Capture the cell that displays the provided text and extract its (X, Y) central coordinate. 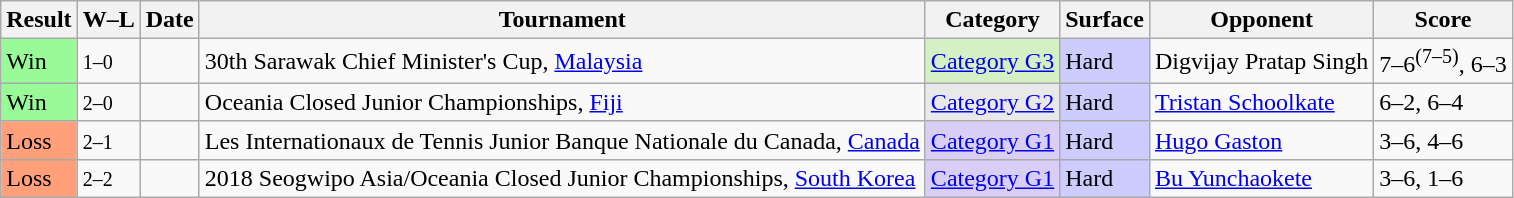
Digvijay Pratap Singh (1261, 62)
Tristan Schoolkate (1261, 102)
2–1 (108, 140)
30th Sarawak Chief Minister's Cup, Malaysia (562, 62)
W–L (108, 20)
Score (1443, 20)
Category G2 (992, 102)
Date (170, 20)
Result (39, 20)
Category G3 (992, 62)
2–0 (108, 102)
2018 Seogwipo Asia/Oceania Closed Junior Championships, South Korea (562, 178)
Oceania Closed Junior Championships, Fiji (562, 102)
Surface (1105, 20)
2–2 (108, 178)
3–6, 4–6 (1443, 140)
7–6(7–5), 6–3 (1443, 62)
Opponent (1261, 20)
1–0 (108, 62)
Hugo Gaston (1261, 140)
Les Internationaux de Tennis Junior Banque Nationale du Canada, Canada (562, 140)
Category (992, 20)
Tournament (562, 20)
Bu Yunchaokete (1261, 178)
6–2, 6–4 (1443, 102)
3–6, 1–6 (1443, 178)
